Determine the (X, Y) coordinate at the center of the cell enclosing the given text.  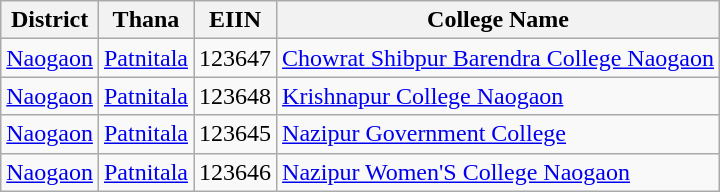
123646 (236, 172)
District (50, 20)
College Name (498, 20)
Thana (146, 20)
Nazipur Government College (498, 134)
EIIN (236, 20)
123647 (236, 58)
Krishnapur College Naogaon (498, 96)
123648 (236, 96)
Nazipur Women'S College Naogaon (498, 172)
Chowrat Shibpur Barendra College Naogaon (498, 58)
123645 (236, 134)
